Provide the [X, Y] coordinate of the cell's center where the given text is located.  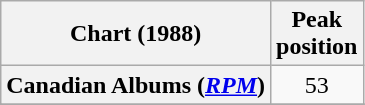
Canadian Albums (RPM) [136, 85]
53 [317, 85]
Chart (1988) [136, 34]
Peak position [317, 34]
